Pinpoint the cell where the given text exists, returning its [X, Y] midpoint coordinate. 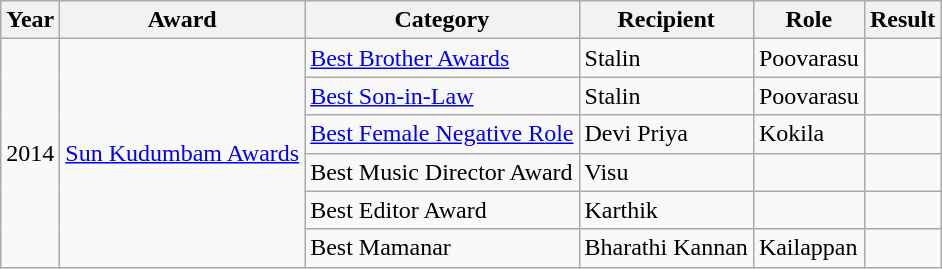
Best Brother Awards [442, 58]
Bharathi Kannan [666, 248]
Category [442, 20]
Visu [666, 172]
Karthik [666, 210]
Best Editor Award [442, 210]
Result [902, 20]
Best Female Negative Role [442, 134]
Kokila [808, 134]
Year [30, 20]
Award [182, 20]
Best Music Director Award [442, 172]
Recipient [666, 20]
Sun Kudumbam Awards [182, 153]
Role [808, 20]
Devi Priya [666, 134]
Best Mamanar [442, 248]
2014 [30, 153]
Best Son-in-Law [442, 96]
Kailappan [808, 248]
